Identify which cell holds the provided text, then report its (X, Y) central coordinate. 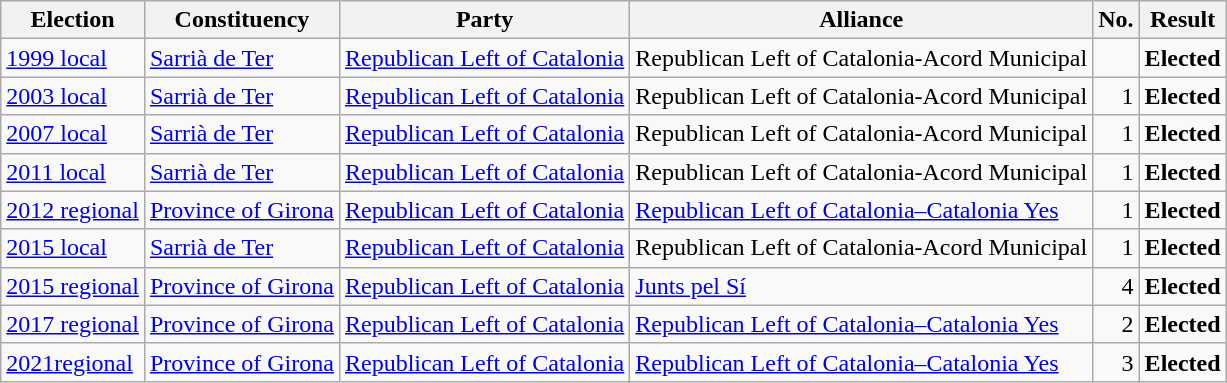
Result (1182, 20)
Election (73, 20)
2 (1116, 324)
1999 local (73, 58)
2017 regional (73, 324)
2003 local (73, 96)
4 (1116, 286)
Junts pel Sí (862, 286)
Constituency (242, 20)
2012 regional (73, 210)
3 (1116, 362)
2021regional (73, 362)
2015 local (73, 248)
Alliance (862, 20)
No. (1116, 20)
Party (484, 20)
2007 local (73, 134)
2015 regional (73, 286)
2011 local (73, 172)
